Find where the given text appears and provide that cell's center as (X, Y) coordinate. 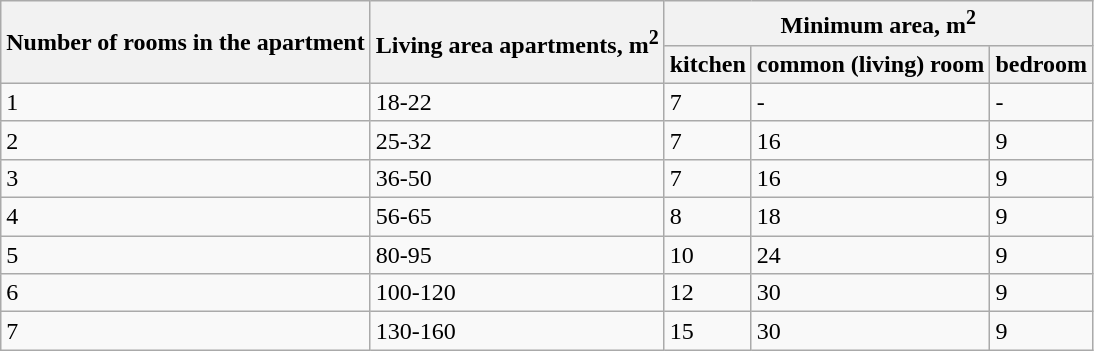
2 (186, 140)
15 (708, 331)
25-32 (517, 140)
Minimum area, m2 (878, 24)
100-120 (517, 293)
18-22 (517, 102)
3 (186, 178)
12 (708, 293)
bedroom (1042, 64)
80-95 (517, 255)
kitchen (708, 64)
24 (870, 255)
56-65 (517, 217)
Number of rooms in the apartment (186, 42)
10 (708, 255)
5 (186, 255)
6 (186, 293)
36-50 (517, 178)
8 (708, 217)
4 (186, 217)
common (living) room (870, 64)
18 (870, 217)
1 (186, 102)
130-160 (517, 331)
Living area apartments, m2 (517, 42)
